Find where the given text appears and provide that cell's center as (x, y) coordinate. 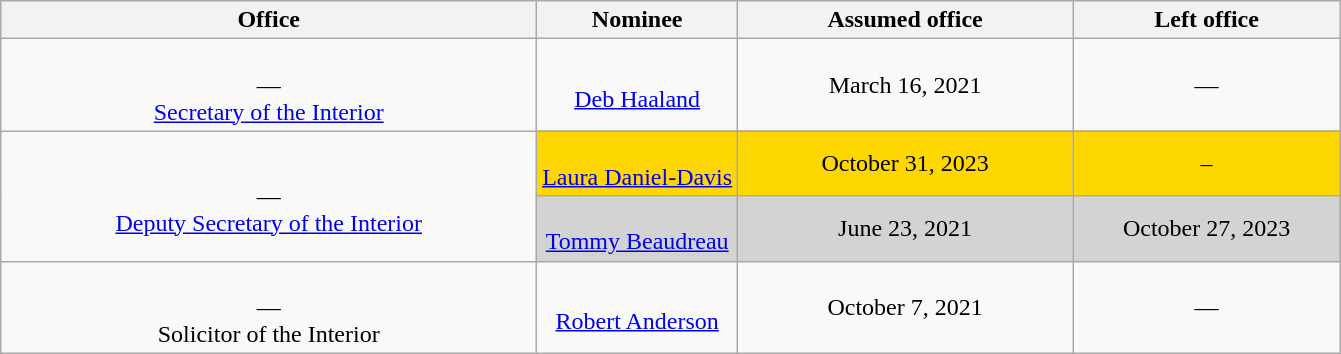
Deb Haaland (638, 85)
Assumed office (906, 20)
Tommy Beaudreau (638, 228)
Laura Daniel-Davis (638, 164)
—Solicitor of the Interior (269, 307)
October 7, 2021 (906, 307)
—Secretary of the Interior (269, 85)
Nominee (638, 20)
—Deputy Secretary of the Interior (269, 196)
October 27, 2023 (1207, 228)
March 16, 2021 (906, 85)
Office (269, 20)
Left office (1207, 20)
June 23, 2021 (906, 228)
Robert Anderson (638, 307)
– (1207, 164)
October 31, 2023 (906, 164)
